Provide the [X, Y] coordinate of the cell's center where the given text is located.  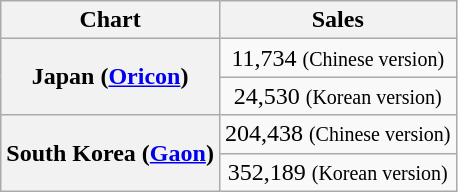
24,530 (Korean version) [338, 96]
Japan (Oricon) [110, 77]
Chart [110, 20]
352,189 (Korean version) [338, 172]
South Korea (Gaon) [110, 153]
11,734 (Chinese version) [338, 58]
Sales [338, 20]
204,438 (Chinese version) [338, 134]
